Return (x, y) of the center of cell containing provided text 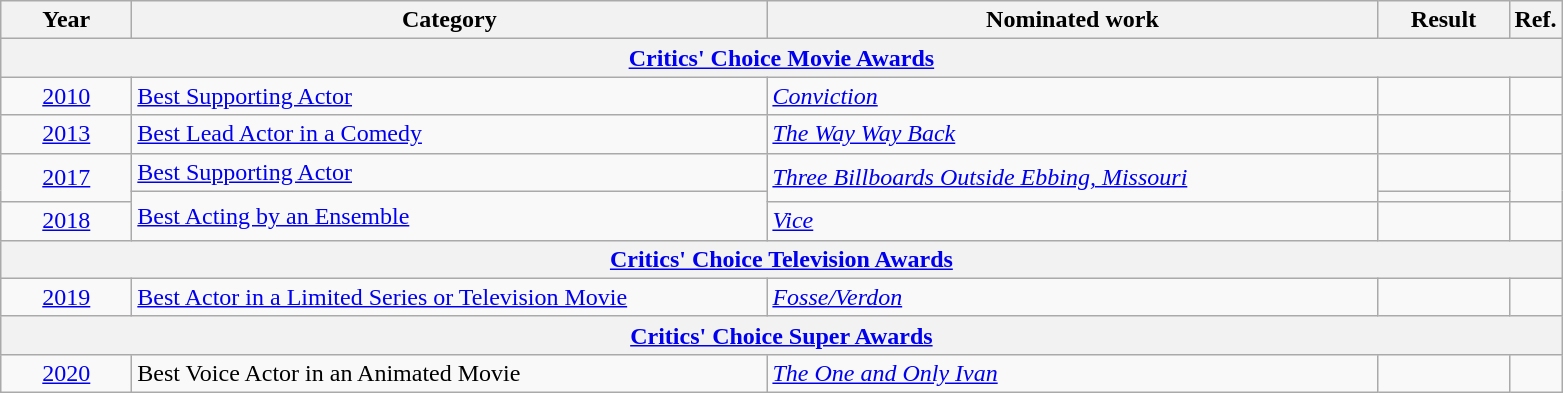
Best Voice Actor in an Animated Movie (450, 373)
Critics' Choice Television Awards (782, 259)
Vice (1072, 221)
Best Actor in a Limited Series or Television Movie (450, 297)
2013 (66, 134)
Year (66, 20)
The One and Only Ivan (1072, 373)
Three Billboards Outside Ebbing, Missouri (1072, 178)
Nominated work (1072, 20)
Critics' Choice Super Awards (782, 335)
2010 (66, 96)
Best Lead Actor in a Comedy (450, 134)
2019 (66, 297)
Best Acting by an Ensemble (450, 216)
Critics' Choice Movie Awards (782, 58)
2020 (66, 373)
2018 (66, 221)
2017 (66, 178)
The Way Way Back (1072, 134)
Fosse/Verdon (1072, 297)
Ref. (1536, 20)
Result (1444, 20)
Category (450, 20)
Conviction (1072, 96)
